Search for the cell housing the specified text and yield its [X, Y] center coordinate. 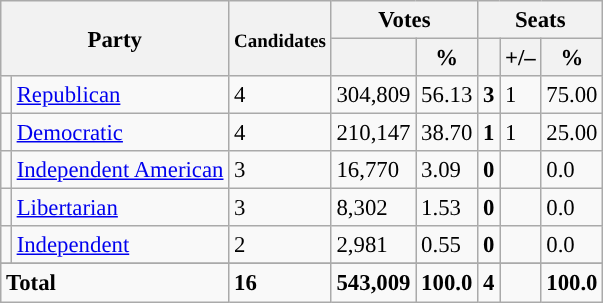
2 [280, 245]
304,809 [374, 95]
0.55 [447, 245]
Libertarian [120, 208]
2,981 [374, 245]
543,009 [374, 283]
Independent American [120, 170]
16 [280, 283]
25.00 [572, 133]
3.09 [447, 170]
Votes [404, 20]
Seats [540, 20]
16,770 [374, 170]
+/– [520, 58]
Democratic [120, 133]
56.13 [447, 95]
Independent [120, 245]
38.70 [447, 133]
75.00 [572, 95]
Party [115, 38]
210,147 [374, 133]
Total [115, 283]
1.53 [447, 208]
8,302 [374, 208]
Candidates [280, 38]
Republican [120, 95]
